From the cell containing the given text, extract its center point as [x, y] coordinate. 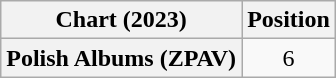
Position [289, 20]
Polish Albums (ZPAV) [122, 58]
6 [289, 58]
Chart (2023) [122, 20]
